Identify which cell holds the provided text, then report its [x, y] central coordinate. 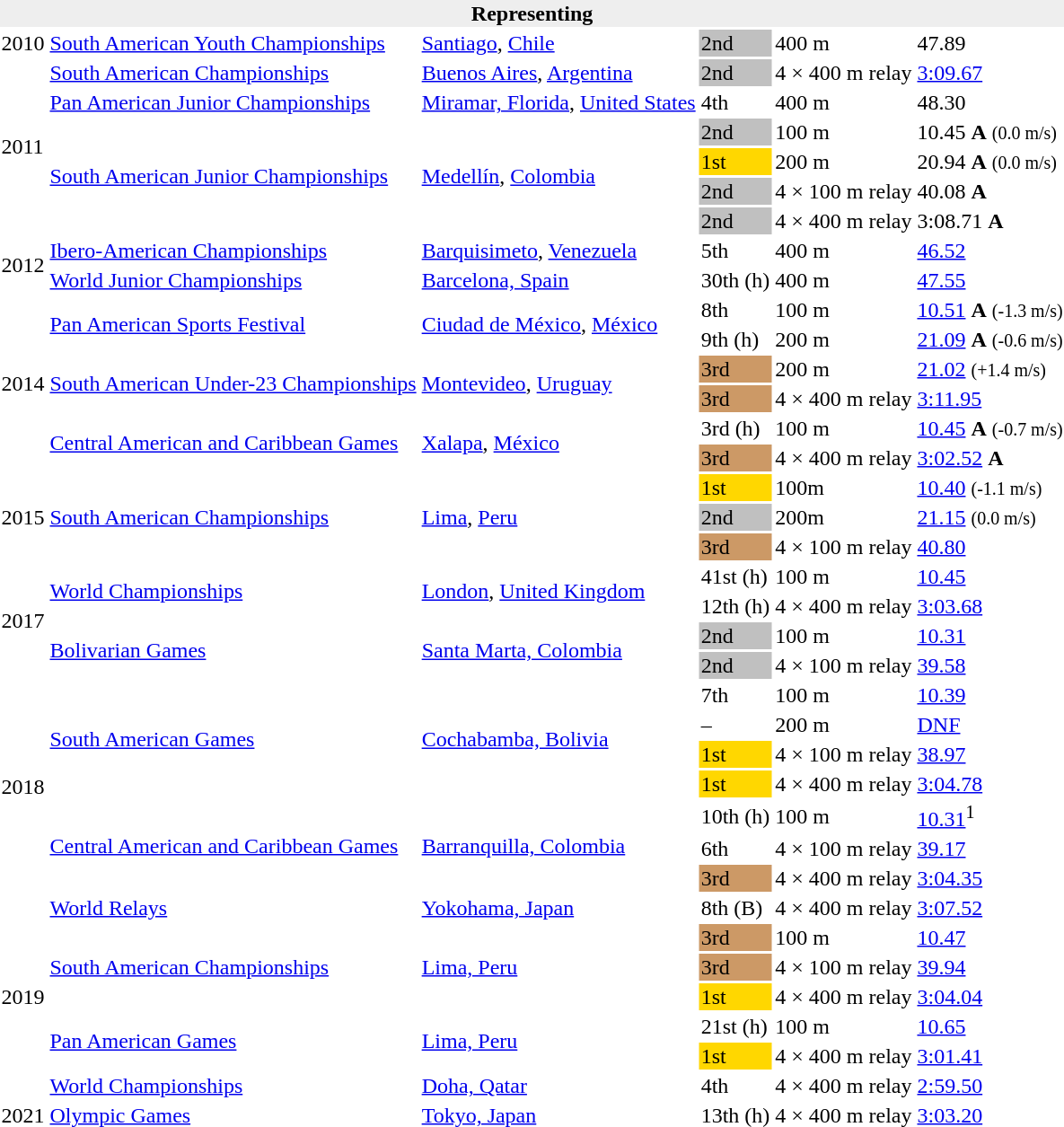
Pan American Sports Festival [233, 325]
10.31 [989, 636]
3:09.67 [989, 73]
Barcelona, Spain [558, 280]
Pan American Games [233, 1042]
2017 [23, 621]
3:11.95 [989, 399]
3:01.41 [989, 1056]
39.58 [989, 665]
Miramar, Florida, United States [558, 102]
Yokohama, Japan [558, 908]
Medellín, Colombia [558, 176]
12th (h) [735, 606]
200m [844, 517]
Montevideo, Uruguay [558, 384]
Cochabamba, Bolivia [558, 740]
World Relays [233, 908]
2018 [23, 787]
2015 [23, 517]
2011 [23, 147]
10.47 [989, 938]
3:08.71 A [989, 221]
10.45 [989, 577]
10.311 [989, 816]
8th (B) [735, 908]
Santa Marta, Colombia [558, 650]
Ciudad de México, México [558, 325]
2014 [23, 384]
DNF [989, 725]
3:04.04 [989, 997]
21.02 (+1.4 m/s) [989, 369]
9th (h) [735, 339]
Barranquilla, Colombia [558, 846]
38.97 [989, 754]
40.80 [989, 547]
48.30 [989, 102]
5th [735, 251]
7th [735, 695]
10.39 [989, 695]
10.65 [989, 1026]
21.09 A (-0.6 m/s) [989, 339]
3:03.68 [989, 606]
World Junior Championships [233, 280]
41st (h) [735, 577]
3:02.52 A [989, 458]
3:07.52 [989, 908]
40.08 A [989, 191]
Representing [532, 13]
Santiago, Chile [558, 43]
21.15 (0.0 m/s) [989, 517]
10.45 A (0.0 m/s) [989, 132]
South American Games [233, 740]
20.94 A (0.0 m/s) [989, 162]
Pan American Junior Championships [233, 102]
30th (h) [735, 280]
2:59.50 [989, 1086]
46.52 [989, 251]
2010 [23, 43]
– [735, 725]
2012 [23, 266]
Ibero-American Championships [233, 251]
3:04.35 [989, 878]
London, United Kingdom [558, 591]
39.17 [989, 849]
6th [735, 849]
South American Junior Championships [233, 176]
Doha, Qatar [558, 1086]
South American Under-23 Championships [233, 384]
3:04.78 [989, 784]
10.51 A (-1.3 m/s) [989, 310]
Barquisimeto, Venezuela [558, 251]
Xalapa, México [558, 444]
47.55 [989, 280]
South American Youth Championships [233, 43]
39.94 [989, 967]
21st (h) [735, 1026]
10th (h) [735, 816]
100m [844, 488]
10.45 A (-0.7 m/s) [989, 428]
Buenos Aires, Argentina [558, 73]
47.89 [989, 43]
Bolivarian Games [233, 650]
8th [735, 310]
3rd (h) [735, 428]
2019 [23, 997]
10.40 (-1.1 m/s) [989, 488]
